Return the (x, y) coordinate for the center point of the cell that contains the specified text.  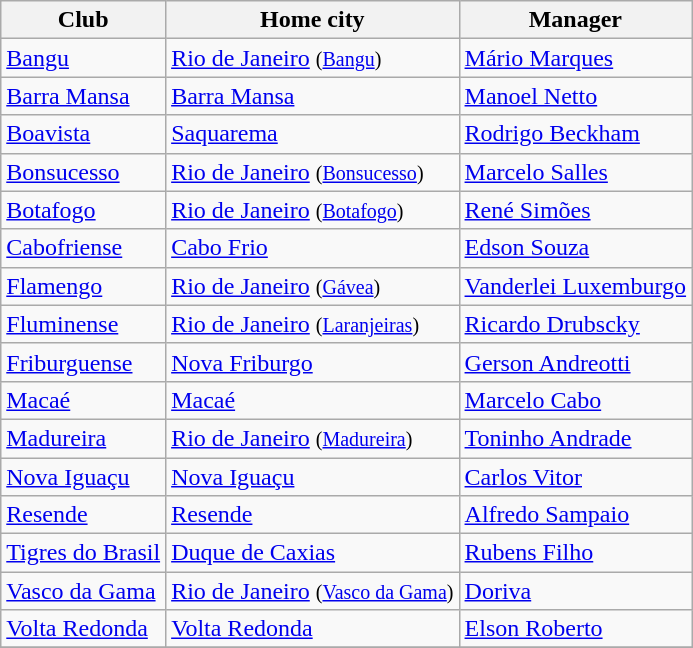
Manoel Netto (576, 96)
Ricardo Drubscky (576, 324)
Rio de Janeiro (Gávea) (312, 286)
Alfredo Sampaio (576, 515)
Edson Souza (576, 248)
Nova Friburgo (312, 362)
Rio de Janeiro (Bonsucesso) (312, 172)
Doriva (576, 591)
Rio de Janeiro (Madureira) (312, 438)
Duque de Caxias (312, 553)
Saquarema (312, 134)
Rio de Janeiro (Vasco da Gama) (312, 591)
Mário Marques (576, 58)
Marcelo Salles (576, 172)
Friburguense (84, 362)
Rio de Janeiro (Laranjeiras) (312, 324)
Botafogo (84, 210)
Rio de Janeiro (Bangu) (312, 58)
Fluminense (84, 324)
Marcelo Cabo (576, 400)
Rodrigo Beckham (576, 134)
Cabo Frio (312, 248)
Club (84, 20)
Elson Roberto (576, 629)
Manager (576, 20)
René Simões (576, 210)
Cabofriense (84, 248)
Bonsucesso (84, 172)
Boavista (84, 134)
Bangu (84, 58)
Carlos Vitor (576, 477)
Rio de Janeiro (Botafogo) (312, 210)
Rubens Filho (576, 553)
Flamengo (84, 286)
Vasco da Gama (84, 591)
Vanderlei Luxemburgo (576, 286)
Toninho Andrade (576, 438)
Madureira (84, 438)
Home city (312, 20)
Tigres do Brasil (84, 553)
Gerson Andreotti (576, 362)
